Provide the (x, y) coordinate of the cell's center where the given text is located.  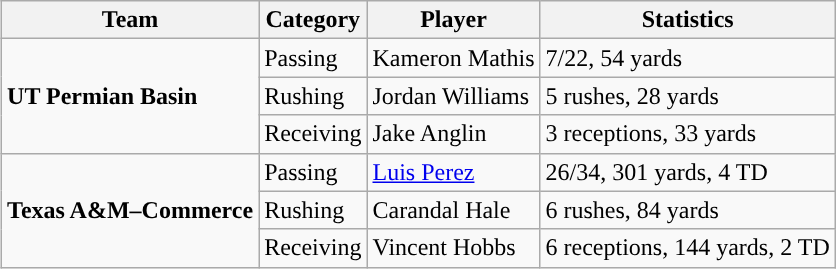
6 receptions, 144 yards, 2 TD (688, 248)
6 rushes, 84 yards (688, 210)
Statistics (688, 20)
UT Permian Basin (130, 96)
Team (130, 20)
Carandal Hale (454, 210)
26/34, 301 yards, 4 TD (688, 172)
3 receptions, 33 yards (688, 134)
5 rushes, 28 yards (688, 96)
Jake Anglin (454, 134)
Category (313, 20)
Player (454, 20)
Kameron Mathis (454, 58)
Vincent Hobbs (454, 248)
7/22, 54 yards (688, 58)
Jordan Williams (454, 96)
Luis Perez (454, 172)
Texas A&M–Commerce (130, 210)
